Detect which cell encompasses the target text, then output its (X, Y) center coordinate. 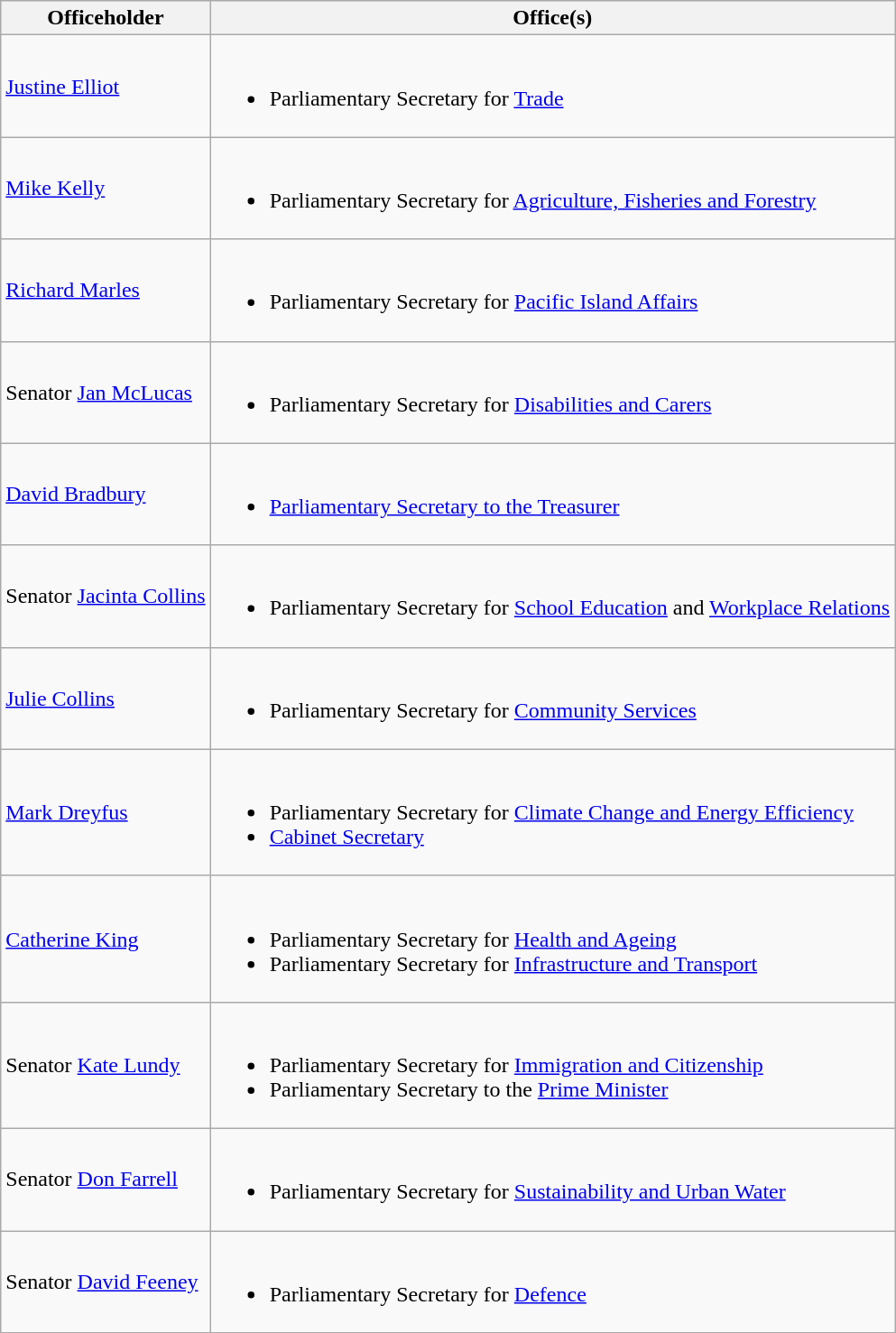
Senator Don Farrell (106, 1179)
Senator Kate Lundy (106, 1065)
David Bradbury (106, 495)
Senator David Feeney (106, 1282)
Office(s) (552, 18)
Parliamentary Secretary for Sustainability and Urban Water (552, 1179)
Parliamentary Secretary for School Education and Workplace Relations (552, 596)
Catherine King (106, 939)
Parliamentary Secretary for Pacific Island Affairs (552, 291)
Justine Elliot (106, 87)
Parliamentary Secretary for Climate Change and Energy EfficiencyCabinet Secretary (552, 812)
Mike Kelly (106, 188)
Parliamentary Secretary for Health and AgeingParliamentary Secretary for Infrastructure and Transport (552, 939)
Senator Jan McLucas (106, 392)
Parliamentary Secretary for Trade (552, 87)
Parliamentary Secretary for Immigration and CitizenshipParliamentary Secretary to the Prime Minister (552, 1065)
Parliamentary Secretary to the Treasurer (552, 495)
Julie Collins (106, 699)
Mark Dreyfus (106, 812)
Parliamentary Secretary for Community Services (552, 699)
Parliamentary Secretary for Defence (552, 1282)
Richard Marles (106, 291)
Parliamentary Secretary for Agriculture, Fisheries and Forestry (552, 188)
Parliamentary Secretary for Disabilities and Carers (552, 392)
Senator Jacinta Collins (106, 596)
Officeholder (106, 18)
